Output the [X, Y] coordinate of the center of the cell containing the given text.  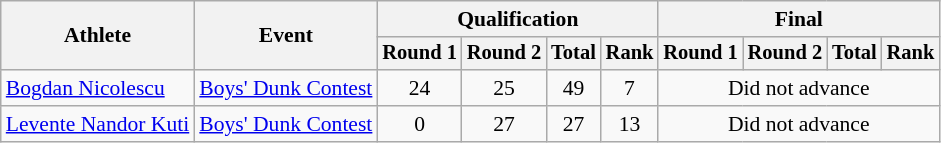
0 [419, 124]
25 [504, 88]
7 [630, 88]
49 [574, 88]
Final [798, 19]
Event [286, 36]
24 [419, 88]
Athlete [98, 36]
Qualification [518, 19]
Levente Nandor Kuti [98, 124]
13 [630, 124]
Bogdan Nicolescu [98, 88]
